Locate the cell with the specified text and output its [X, Y] center coordinate. 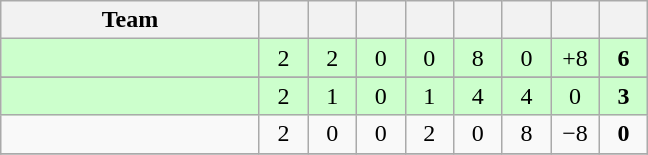
+8 [576, 58]
3 [624, 96]
6 [624, 58]
−8 [576, 134]
Team [130, 20]
